From the cell containing the given text, extract its center point as [X, Y] coordinate. 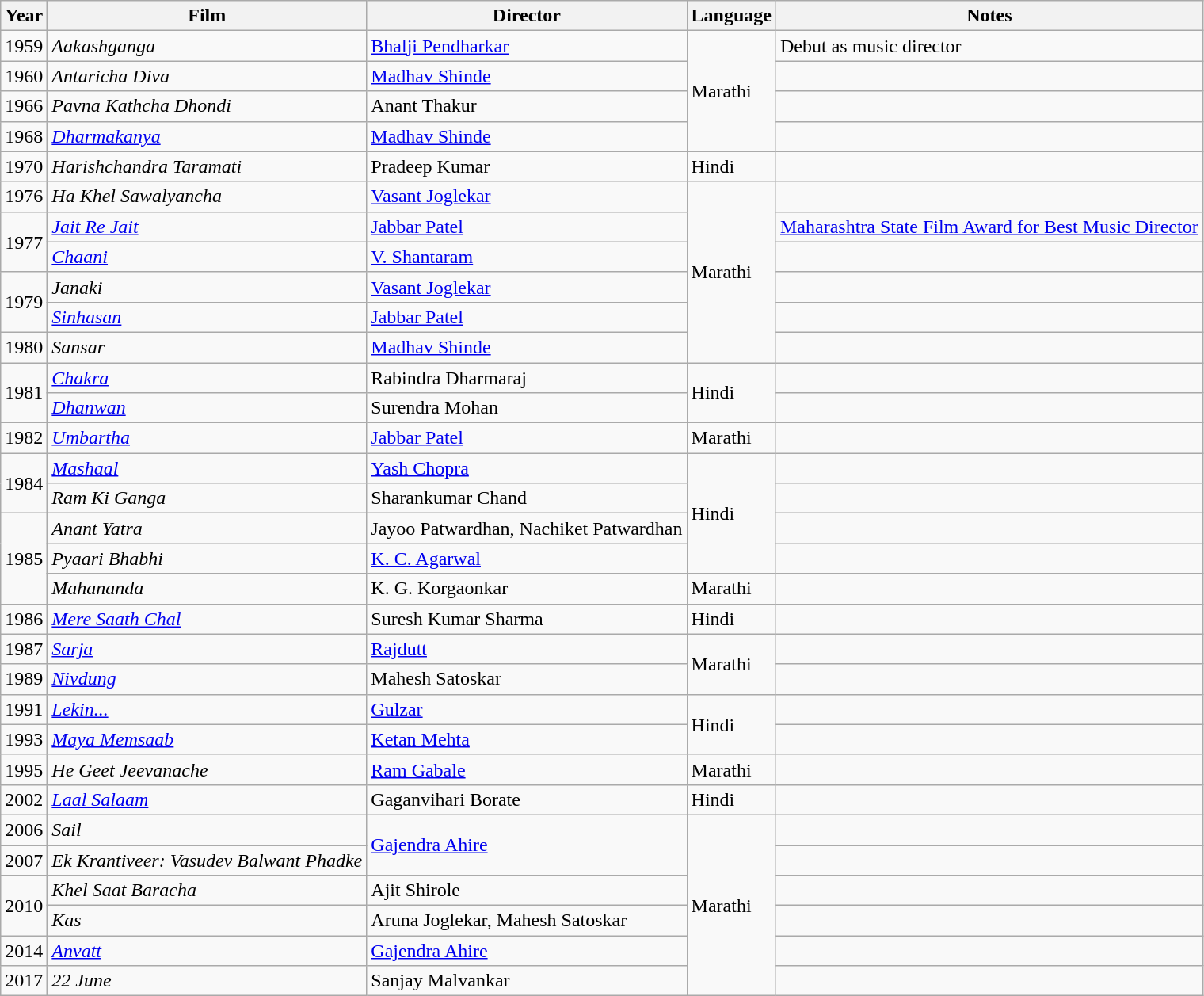
Rajdutt [527, 649]
Mere Saath Chal [208, 619]
Surendra Mohan [527, 408]
1970 [24, 166]
2017 [24, 981]
Antaricha Diva [208, 76]
Gulzar [527, 709]
K. C. Agarwal [527, 559]
2014 [24, 951]
2010 [24, 906]
Pavna Kathcha Dhondi [208, 106]
Mahananda [208, 589]
Sarja [208, 649]
2002 [24, 799]
1986 [24, 619]
Umbartha [208, 438]
1984 [24, 483]
Ketan Mehta [527, 739]
1979 [24, 302]
Director [527, 16]
2006 [24, 830]
Sinhasan [208, 317]
Dhanwan [208, 408]
Lekin... [208, 709]
22 June [208, 981]
Film [208, 16]
Pyaari Bhabhi [208, 559]
Ha Khel Sawalyancha [208, 197]
K. G. Korgaonkar [527, 589]
Kas [208, 921]
1960 [24, 76]
Jait Re Jait [208, 227]
1989 [24, 679]
Khel Saat Baracha [208, 891]
1993 [24, 739]
Sansar [208, 347]
Anant Thakur [527, 106]
Ajit Shirole [527, 891]
1976 [24, 197]
1982 [24, 438]
1966 [24, 106]
1980 [24, 347]
Jayoo Patwardhan, Nachiket Patwardhan [527, 529]
2007 [24, 860]
Bhalji Pendharkar [527, 46]
Laal Salaam [208, 799]
Sail [208, 830]
V. Shantaram [527, 257]
Ram Ki Ganga [208, 498]
Gaganvihari Borate [527, 799]
Chaani [208, 257]
Year [24, 16]
Nivdung [208, 679]
Janaki [208, 287]
1959 [24, 46]
Anant Yatra [208, 529]
1981 [24, 393]
Sanjay Malvankar [527, 981]
1985 [24, 559]
Notes [989, 16]
Mahesh Satoskar [527, 679]
Dharmakanya [208, 136]
Aruna Joglekar, Mahesh Satoskar [527, 921]
Sharankumar Chand [527, 498]
He Geet Jeevanache [208, 769]
Ek Krantiveer: Vasudev Balwant Phadke [208, 860]
Suresh Kumar Sharma [527, 619]
Maharashtra State Film Award for Best Music Director [989, 227]
Rabindra Dharmaraj [527, 378]
Debut as music director [989, 46]
Aakashganga [208, 46]
Yash Chopra [527, 468]
1987 [24, 649]
Chakra [208, 378]
Mashaal [208, 468]
Ram Gabale [527, 769]
1995 [24, 769]
Pradeep Kumar [527, 166]
Language [731, 16]
Harishchandra Taramati [208, 166]
1977 [24, 242]
1968 [24, 136]
1991 [24, 709]
Anvatt [208, 951]
Maya Memsaab [208, 739]
